Return [x, y] of the center of cell containing provided text 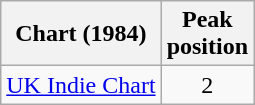
Peakposition [207, 34]
Chart (1984) [81, 34]
2 [207, 85]
UK Indie Chart [81, 85]
